Identify which cell holds the provided text, then report its (x, y) central coordinate. 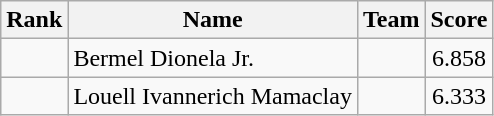
Rank (34, 20)
Team (391, 20)
6.858 (459, 58)
Louell Ivannerich Mamaclay (213, 96)
Name (213, 20)
6.333 (459, 96)
Score (459, 20)
Bermel Dionela Jr. (213, 58)
